Return (x, y) of the center of cell containing provided text 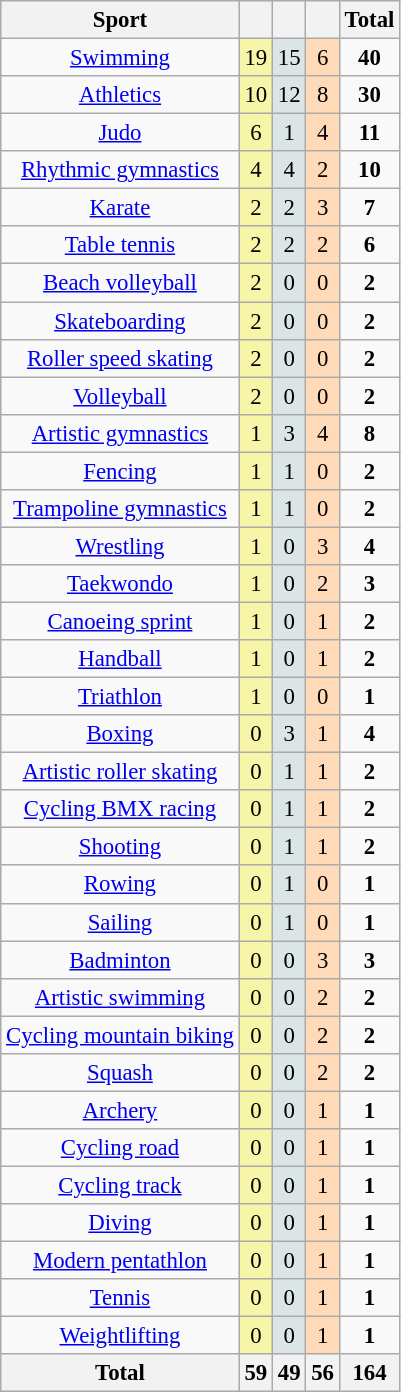
Karate (120, 208)
19 (256, 58)
Weightlifting (120, 1336)
Badminton (120, 960)
Table tennis (120, 245)
Artistic roller skating (120, 772)
Judo (120, 133)
Wrestling (120, 546)
Beach volleyball (120, 283)
Sport (120, 20)
Boxing (120, 734)
Handball (120, 659)
Modern pentathlon (120, 1261)
Taekwondo (120, 584)
Artistic gymnastics (120, 433)
Artistic swimming (120, 997)
Tennis (120, 1298)
59 (256, 1373)
Cycling track (120, 1185)
Cycling road (120, 1148)
Trampoline gymnastics (120, 509)
Canoeing sprint (120, 621)
Skateboarding (120, 321)
Diving (120, 1223)
Athletics (120, 95)
Swimming (120, 58)
15 (290, 58)
Fencing (120, 471)
11 (369, 133)
Shooting (120, 847)
Rhythmic gymnastics (120, 170)
Squash (120, 1073)
Volleyball (120, 396)
30 (369, 95)
Cycling mountain biking (120, 1035)
49 (290, 1373)
Roller speed skating (120, 358)
7 (369, 208)
Archery (120, 1110)
Sailing (120, 922)
40 (369, 58)
56 (322, 1373)
12 (290, 95)
Cycling BMX racing (120, 809)
Triathlon (120, 697)
Rowing (120, 885)
164 (369, 1373)
